Find where the given text appears and provide that cell's center as (X, Y) coordinate. 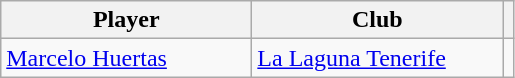
Player (126, 20)
Marcelo Huertas (126, 58)
Club (378, 20)
La Laguna Tenerife (378, 58)
